Determine the [x, y] coordinate at the center of the cell enclosing the given text.  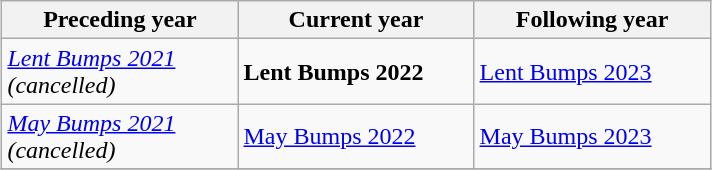
Lent Bumps 2022 [356, 72]
Lent Bumps 2023 [592, 72]
Lent Bumps 2021 (cancelled) [120, 72]
Following year [592, 20]
May Bumps 2022 [356, 136]
Current year [356, 20]
May Bumps 2021 (cancelled) [120, 136]
Preceding year [120, 20]
May Bumps 2023 [592, 136]
